Find where the given text appears and provide that cell's center as [x, y] coordinate. 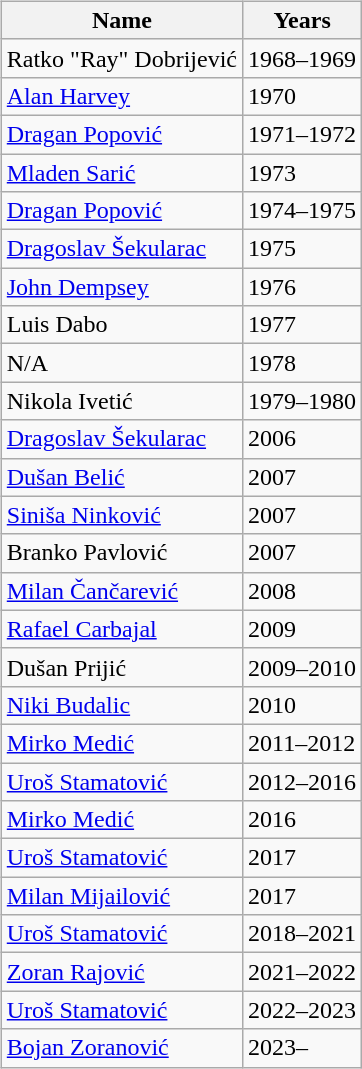
Dušan Belić [122, 477]
1976 [302, 287]
Milan Čančarević [122, 591]
1968–1969 [302, 58]
Rafael Carbajal [122, 629]
2018–2021 [302, 934]
2011–2012 [302, 743]
Nikola Ivetić [122, 401]
2006 [302, 439]
2023– [302, 1048]
1975 [302, 249]
Name [122, 20]
John Dempsey [122, 287]
2022–2023 [302, 1010]
1977 [302, 325]
1979–1980 [302, 401]
1973 [302, 173]
1978 [302, 363]
Siniša Ninković [122, 515]
Years [302, 20]
Mladen Sarić [122, 173]
Zoran Rajović [122, 972]
1970 [302, 96]
2008 [302, 591]
2010 [302, 705]
N/A [122, 363]
Luis Dabo [122, 325]
2021–2022 [302, 972]
2012–2016 [302, 781]
Milan Mijailović [122, 896]
Niki Budalic [122, 705]
Alan Harvey [122, 96]
1971–1972 [302, 134]
2009 [302, 629]
2016 [302, 820]
Branko Pavlović [122, 553]
2009–2010 [302, 667]
1974–1975 [302, 211]
Bojan Zoranović [122, 1048]
Dušan Prijić [122, 667]
Ratko "Ray" Dobrijević [122, 58]
